Detect which cell encompasses the target text, then output its [x, y] center coordinate. 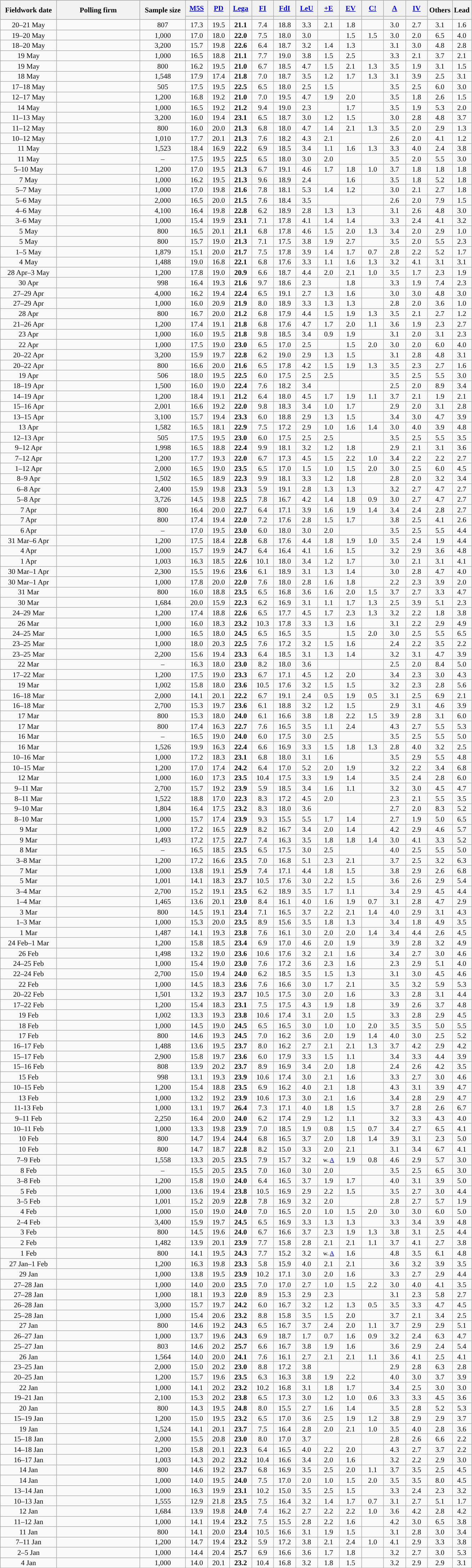
3,400 [163, 1222]
2,200 [163, 654]
6 Apr [29, 530]
807 [163, 25]
Sample size [163, 10]
24–29 Mar [29, 613]
13 Apr [29, 427]
1,564 [163, 1356]
22 Feb [29, 984]
13–15 Apr [29, 417]
9.4 [263, 107]
7 Mar [29, 870]
EV [351, 8]
29 Jan [29, 1274]
26 Jan [29, 1356]
31 Mar [29, 592]
20.6 [219, 1315]
15–19 Jan [29, 1418]
9.7 [263, 282]
1,558 [163, 1160]
22 Mar [29, 664]
26 Mar [29, 623]
5–7 May [29, 190]
20 Jan [29, 1408]
9.3 [263, 819]
15 Feb [29, 1077]
M5S [197, 8]
506 [163, 375]
2,001 [163, 406]
24.7 [241, 550]
10–12 May [29, 138]
1 Apr [29, 561]
11–13 May [29, 117]
1,500 [163, 386]
18–20 May [29, 45]
C! [373, 8]
15–16 Feb [29, 1066]
10.1 [263, 561]
12.9 [197, 1501]
13–14 Jan [29, 1490]
Lega [241, 8]
PD [219, 8]
Fieldwork date [29, 10]
1–4 Mar [29, 901]
8–9 Apr [29, 478]
22 Apr [29, 345]
1,582 [163, 427]
18 Feb [29, 1025]
10–11 Feb [29, 1129]
28 Apr–3 May [29, 272]
11–12 May [29, 128]
13 Feb [29, 1097]
14.4 [197, 1552]
5–10 May [29, 169]
8 Mar [29, 850]
20–21 May [29, 25]
3 Mar [29, 911]
16–17 Feb [29, 1046]
1,555 [163, 1501]
24.1 [241, 1356]
3–8 Mar [29, 860]
10.3 [263, 623]
22–24 Feb [29, 974]
2 Feb [29, 1243]
3–8 Feb [29, 1180]
17 Feb [29, 1035]
14 May [29, 107]
12–17 May [29, 97]
10–13 Jan [29, 1501]
2–4 Feb [29, 1222]
22 Jan [29, 1388]
12 Jan [29, 1511]
5.6 [462, 685]
8 Feb [29, 1170]
17–18 May [29, 86]
24.8 [241, 1408]
9–12 Apr [29, 447]
14–18 Jan [29, 1449]
A [395, 8]
10–15 Mar [29, 767]
23–25 Jan [29, 1366]
10–15 Feb [29, 1087]
1,487 [163, 933]
21.5 [241, 200]
5–6 May [29, 200]
9–10 Mar [29, 809]
FdI [284, 8]
LeU [307, 8]
21.9 [241, 303]
18 May [29, 76]
1,498 [163, 953]
20.8 [219, 1439]
4,000 [163, 293]
1 Mar [29, 933]
1,523 [163, 149]
19 Jan [29, 1429]
1,998 [163, 447]
4 May [29, 262]
18.6 [284, 282]
7 May [29, 179]
20.4 [219, 1552]
11 Jan [29, 1532]
1,493 [163, 839]
FI [263, 8]
1,522 [163, 798]
1,526 [163, 746]
21.7 [241, 251]
7–12 Apr [29, 458]
4,100 [163, 210]
5–8 Apr [29, 499]
9–11 Mar [29, 788]
3–5 Feb [29, 1201]
26–28 Jan [29, 1305]
1,524 [163, 1429]
5 Feb [29, 1191]
9.6 [263, 179]
7–9 Feb [29, 1160]
2,900 [163, 1056]
Polling firm [98, 10]
1,010 [163, 138]
2,100 [163, 1397]
14–19 Apr [29, 396]
1–12 Apr [29, 468]
1,501 [163, 994]
22.1 [241, 262]
1,482 [163, 1243]
23 Apr [29, 334]
20.3 [219, 643]
21–26 Apr [29, 324]
8–11 Mar [29, 798]
26 Feb [29, 953]
2,300 [163, 571]
24 Feb–1 Mar [29, 942]
24–25 Mar [29, 633]
15–17 Feb [29, 1056]
11-13 Feb [29, 1107]
27 Jan [29, 1325]
IV [416, 8]
30 Apr [29, 282]
3,726 [163, 499]
24–25 Feb [29, 963]
4 Jan [29, 1562]
1–5 May [29, 251]
2–5 Jan [29, 1552]
3,000 [163, 1305]
4 Apr [29, 550]
1–3 Mar [29, 922]
8–10 Mar [29, 819]
20–25 Jan [29, 1377]
26–27 Jan [29, 1336]
20–22 Feb [29, 994]
4 Feb [29, 1211]
1,465 [163, 901]
803 [163, 1346]
15.1 [197, 251]
4–6 May [29, 210]
25.9 [241, 870]
25–28 Jan [29, 1315]
30 Mar [29, 602]
6–8 Apr [29, 489]
15–16 Apr [29, 406]
1,502 [163, 478]
19–21 Jan [29, 1397]
1,804 [163, 809]
27 Jan–1 Feb [29, 1264]
9–11 Feb [29, 1118]
7.2 [263, 519]
19 Mar [29, 685]
13.7 [197, 1336]
+E [329, 8]
808 [163, 1066]
19 Feb [29, 1015]
5 Mar [29, 881]
1,879 [163, 251]
31 Mar–6 Apr [29, 541]
2,250 [163, 1118]
2,400 [163, 489]
19–20 May [29, 35]
Lead [462, 10]
25–27 Jan [29, 1346]
7–11 Jan [29, 1542]
1,548 [163, 76]
28 Apr [29, 313]
3,100 [163, 417]
3–4 Mar [29, 891]
3–6 May [29, 221]
7.3 [263, 1107]
16–17 Jan [29, 1460]
17–22 Mar [29, 674]
10–16 Mar [29, 757]
17–22 Feb [29, 1005]
1 Feb [29, 1253]
18–19 Apr [29, 386]
26.4 [241, 1107]
11–12 Jan [29, 1521]
15–18 Jan [29, 1439]
12 Mar [29, 778]
Others [440, 10]
24.4 [241, 1138]
0.6 [373, 1397]
3 Feb [29, 1232]
12–13 Apr [29, 437]
19 Apr [29, 375]
